Scan for the cell matching the given text and deliver its (X, Y) coordinate at center. 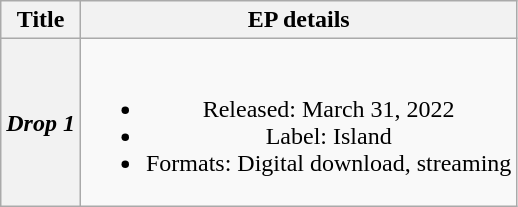
EP details (298, 20)
Drop 1 (41, 122)
Released: March 31, 2022Label: IslandFormats: Digital download, streaming (298, 122)
Title (41, 20)
